Scan for the cell matching the given text and deliver its [X, Y] coordinate at center. 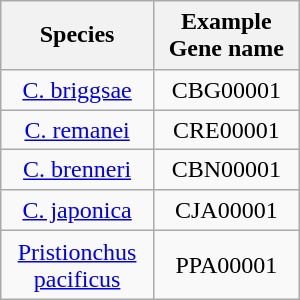
CBN00001 [226, 170]
C. japonica [78, 210]
C. briggsae [78, 90]
Species [78, 36]
PPA00001 [226, 264]
CJA00001 [226, 210]
CBG00001 [226, 90]
CRE00001 [226, 130]
Pristionchus pacificus [78, 264]
C. remanei [78, 130]
C. brenneri [78, 170]
Example Gene name [226, 36]
